Return (x, y) of the center of cell containing provided text 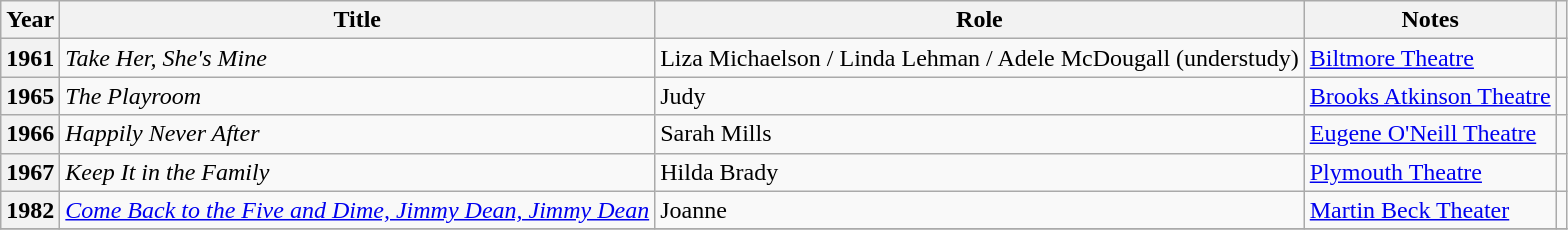
Joanne (980, 210)
Come Back to the Five and Dime, Jimmy Dean, Jimmy Dean (358, 210)
The Playroom (358, 96)
Notes (1430, 20)
Martin Beck Theater (1430, 210)
Judy (980, 96)
Take Her, She's Mine (358, 58)
Eugene O'Neill Theatre (1430, 134)
Sarah Mills (980, 134)
Biltmore Theatre (1430, 58)
1982 (30, 210)
1961 (30, 58)
1965 (30, 96)
Plymouth Theatre (1430, 172)
Brooks Atkinson Theatre (1430, 96)
1967 (30, 172)
Liza Michaelson / Linda Lehman / Adele McDougall (understudy) (980, 58)
Role (980, 20)
Keep It in the Family (358, 172)
Year (30, 20)
Title (358, 20)
Hilda Brady (980, 172)
Happily Never After (358, 134)
1966 (30, 134)
